Determine the (X, Y) coordinate at the center of the cell enclosing the given text.  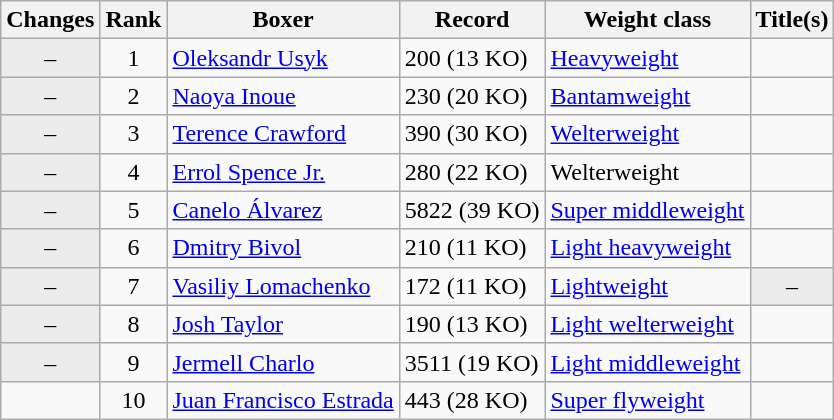
Super flyweight (648, 400)
3 (134, 134)
Light middleweight (648, 362)
1 (134, 58)
Title(s) (792, 20)
6 (134, 248)
7 (134, 286)
Light welterweight (648, 324)
5 (134, 210)
Changes (50, 20)
Rank (134, 20)
Canelo Álvarez (283, 210)
Boxer (283, 20)
Oleksandr Usyk (283, 58)
Jermell Charlo (283, 362)
Terence Crawford (283, 134)
280 (22 KO) (472, 172)
443 (28 KO) (472, 400)
210 (11 KO) (472, 248)
2 (134, 96)
Errol Spence Jr. (283, 172)
390 (30 KO) (472, 134)
Bantamweight (648, 96)
Lightweight (648, 286)
190 (13 KO) (472, 324)
8 (134, 324)
Naoya Inoue (283, 96)
Super middleweight (648, 210)
Vasiliy Lomachenko (283, 286)
Josh Taylor (283, 324)
Record (472, 20)
5822 (39 KO) (472, 210)
Heavyweight (648, 58)
9 (134, 362)
Weight class (648, 20)
172 (11 KO) (472, 286)
Light heavyweight (648, 248)
230 (20 KO) (472, 96)
Dmitry Bivol (283, 248)
200 (13 KO) (472, 58)
3511 (19 KO) (472, 362)
4 (134, 172)
10 (134, 400)
Juan Francisco Estrada (283, 400)
